Detect which cell encompasses the target text, then output its [X, Y] center coordinate. 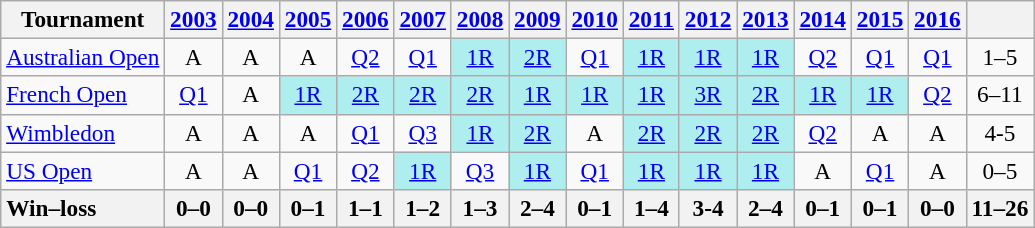
2006 [366, 19]
1–4 [651, 208]
Tournament [83, 19]
Win–loss [83, 208]
2015 [880, 19]
2007 [422, 19]
2013 [766, 19]
11–26 [1000, 208]
2003 [194, 19]
2011 [651, 19]
0–5 [1000, 170]
Wimbledon [83, 133]
2008 [480, 19]
2012 [708, 19]
6–11 [1000, 95]
2010 [594, 19]
3R [708, 95]
Australian Open [83, 57]
4-5 [1000, 133]
1–5 [1000, 57]
2004 [250, 19]
3-4 [708, 208]
2016 [938, 19]
2005 [308, 19]
2009 [538, 19]
US Open [83, 170]
French Open [83, 95]
1–3 [480, 208]
2014 [822, 19]
1–1 [366, 208]
1–2 [422, 208]
